Detect which cell encompasses the target text, then output its (X, Y) center coordinate. 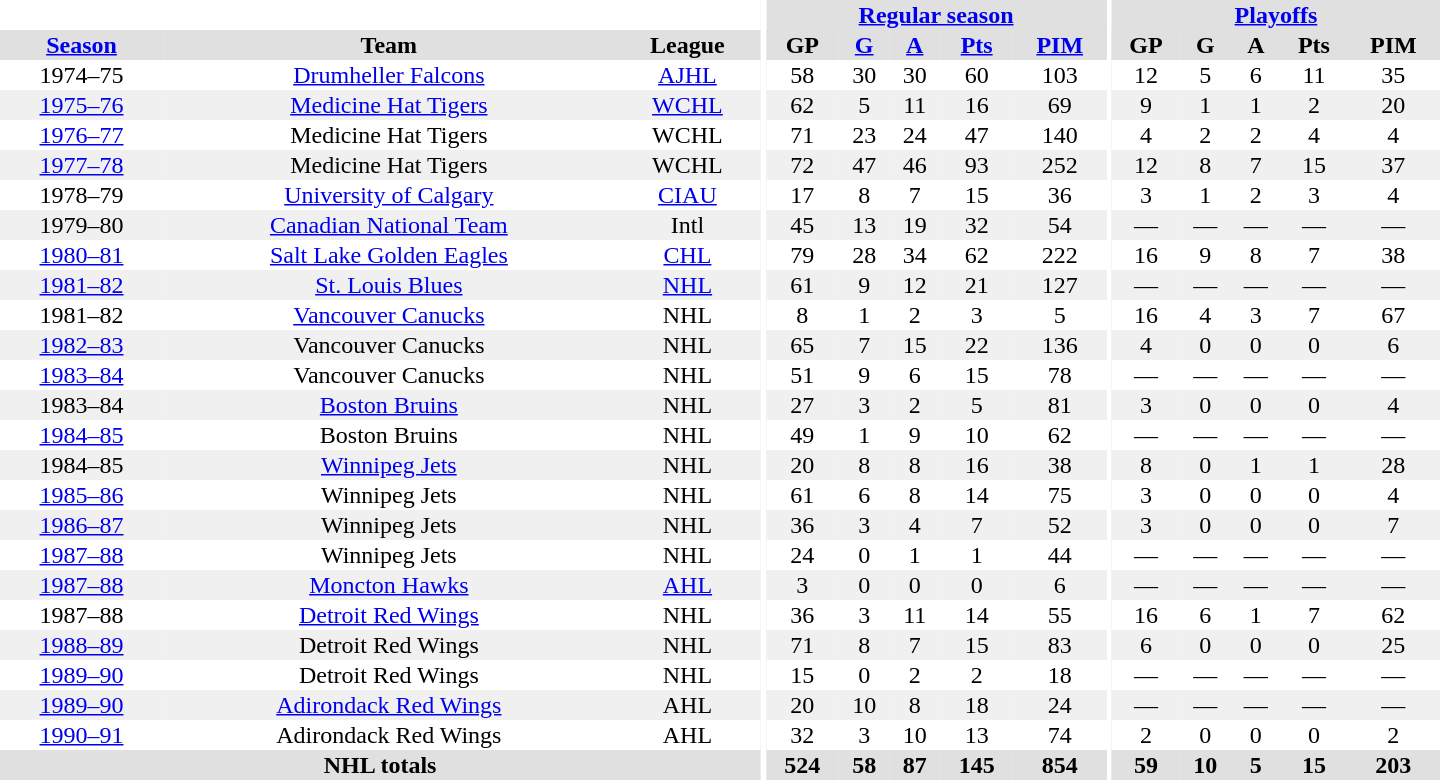
AJHL (688, 75)
21 (976, 285)
81 (1060, 405)
78 (1060, 375)
103 (1060, 75)
46 (916, 165)
75 (1060, 495)
Intl (688, 225)
74 (1060, 735)
1988–89 (82, 645)
1976–77 (82, 135)
1974–75 (82, 75)
St. Louis Blues (389, 285)
CIAU (688, 195)
25 (1394, 645)
145 (976, 765)
23 (864, 135)
Team (389, 45)
37 (1394, 165)
524 (802, 765)
Salt Lake Golden Eagles (389, 255)
1990–91 (82, 735)
Drumheller Falcons (389, 75)
136 (1060, 345)
League (688, 45)
72 (802, 165)
83 (1060, 645)
203 (1394, 765)
59 (1146, 765)
51 (802, 375)
1982–83 (82, 345)
67 (1394, 315)
Moncton Hawks (389, 585)
93 (976, 165)
17 (802, 195)
Canadian National Team (389, 225)
27 (802, 405)
45 (802, 225)
NHL totals (380, 765)
Season (82, 45)
1986–87 (82, 525)
CHL (688, 255)
1975–76 (82, 105)
19 (916, 225)
University of Calgary (389, 195)
854 (1060, 765)
34 (916, 255)
79 (802, 255)
35 (1394, 75)
1979–80 (82, 225)
1978–79 (82, 195)
55 (1060, 615)
69 (1060, 105)
Playoffs (1276, 15)
54 (1060, 225)
140 (1060, 135)
87 (916, 765)
52 (1060, 525)
22 (976, 345)
49 (802, 435)
Regular season (936, 15)
252 (1060, 165)
44 (1060, 555)
1980–81 (82, 255)
222 (1060, 255)
127 (1060, 285)
65 (802, 345)
1977–78 (82, 165)
1985–86 (82, 495)
60 (976, 75)
